Provide the [x, y] coordinate of the cell's center where the given text is located.  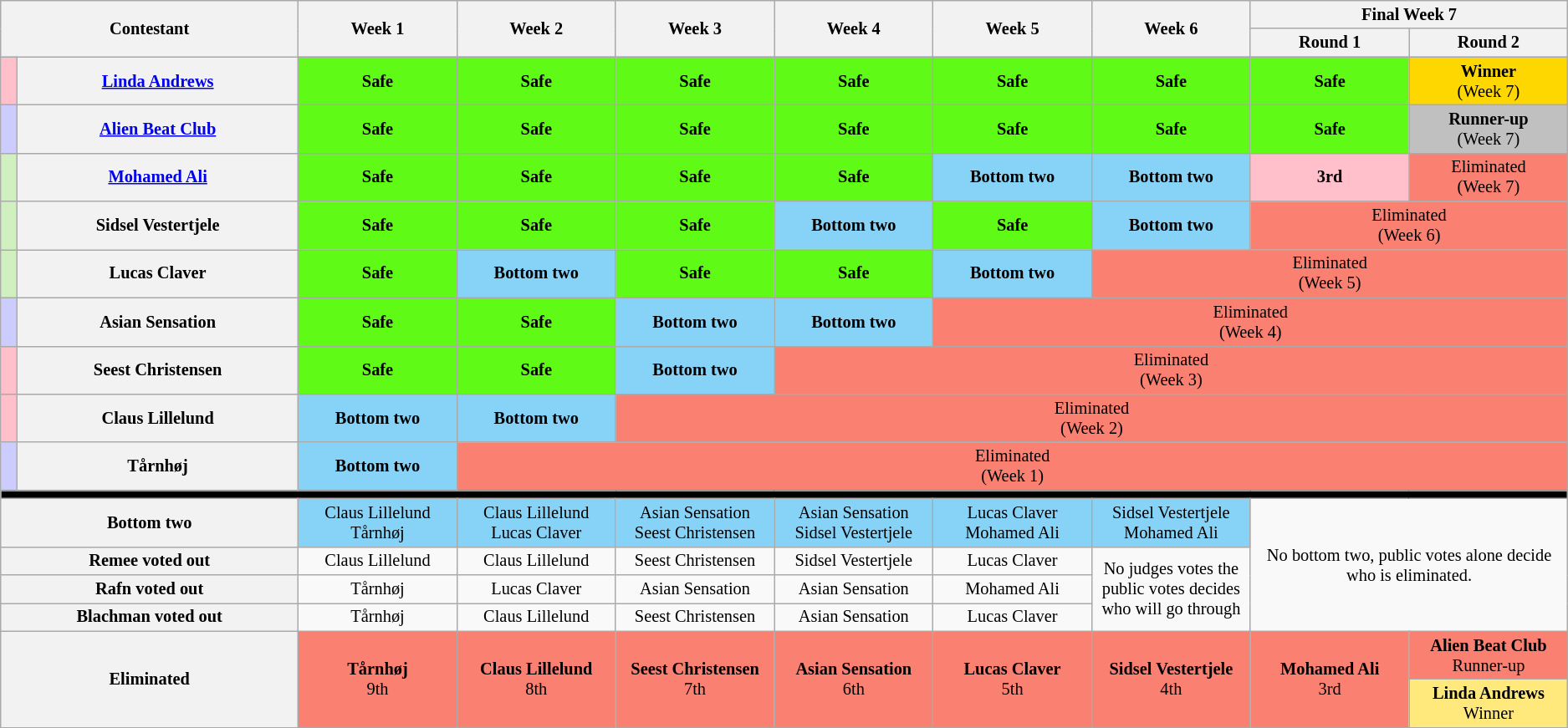
Lucas ClaverMohamed Ali [1013, 522]
Final Week 7 [1409, 14]
Sidsel VestertjeleMohamed Ali [1171, 522]
Runner-up(Week 7) [1489, 129]
Asian Sensation6th [854, 679]
Eliminated(Week 1) [1012, 466]
Week 5 [1013, 28]
Asian SensationSidsel Vestertjele [854, 522]
Claus LillelundTårnhøj [378, 522]
Eliminated(Week 5) [1330, 273]
Week 6 [1171, 28]
Eliminated(Week 6) [1409, 226]
Round 1 [1330, 43]
Sidsel Vestertjele4th [1171, 679]
Claus LillelundLucas Claver [536, 522]
Linda Andrews [158, 81]
Alien Beat Club [158, 129]
Round 2 [1489, 43]
Tårnhøj9th [378, 679]
Week 1 [378, 28]
Week 4 [854, 28]
Lucas Claver5th [1013, 679]
Remee voted out [150, 561]
No judges votes the public votes decides who will go through [1171, 588]
Eliminated(Week 4) [1251, 322]
Eliminated(Week 3) [1171, 370]
Winner(Week 7) [1489, 81]
Rafn voted out [150, 589]
Linda AndrewsWinner [1489, 703]
Blachman voted out [150, 617]
No bottom two, public votes alone decide who is eliminated. [1409, 565]
Seest Christensen7th [695, 679]
Mohamed Ali 3rd [1330, 679]
Week 3 [695, 28]
3rd [1330, 177]
Eliminated(Week 2) [1092, 418]
Claus Lillelund8th [536, 679]
Eliminated(Week 7) [1489, 177]
Eliminated [150, 679]
Contestant [150, 28]
Week 2 [536, 28]
Asian SensationSeest Christensen [695, 522]
Alien Beat ClubRunner-up [1489, 655]
